Capture the cell that displays the provided text and extract its (X, Y) central coordinate. 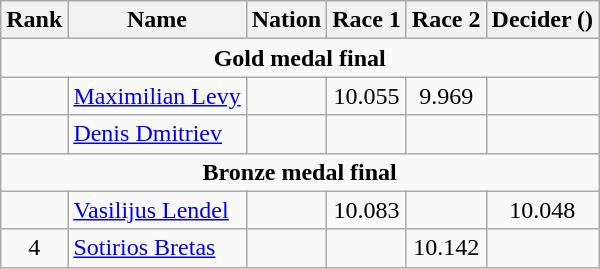
Rank (34, 20)
Maximilian Levy (157, 96)
Sotirios Bretas (157, 248)
Nation (286, 20)
Bronze medal final (300, 172)
4 (34, 248)
10.048 (542, 210)
Race 2 (446, 20)
Gold medal final (300, 58)
Denis Dmitriev (157, 134)
Name (157, 20)
9.969 (446, 96)
10.055 (367, 96)
10.142 (446, 248)
Vasilijus Lendel (157, 210)
10.083 (367, 210)
Decider () (542, 20)
Race 1 (367, 20)
